Output the [X, Y] coordinate of the center of the cell containing the given text.  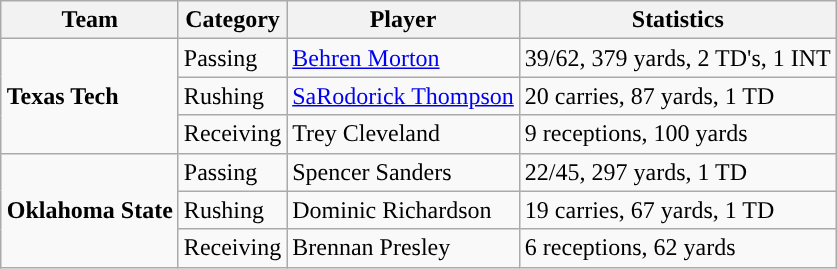
Player [404, 20]
20 carries, 87 yards, 1 TD [678, 96]
39/62, 379 yards, 2 TD's, 1 INT [678, 58]
9 receptions, 100 yards [678, 134]
Category [232, 20]
Behren Morton [404, 58]
Team [90, 20]
Oklahoma State [90, 210]
Brennan Presley [404, 248]
Trey Cleveland [404, 134]
SaRodorick Thompson [404, 96]
22/45, 297 yards, 1 TD [678, 172]
19 carries, 67 yards, 1 TD [678, 210]
Statistics [678, 20]
Dominic Richardson [404, 210]
Spencer Sanders [404, 172]
6 receptions, 62 yards [678, 248]
Texas Tech [90, 96]
